From the cell containing the given text, extract its center point as [x, y] coordinate. 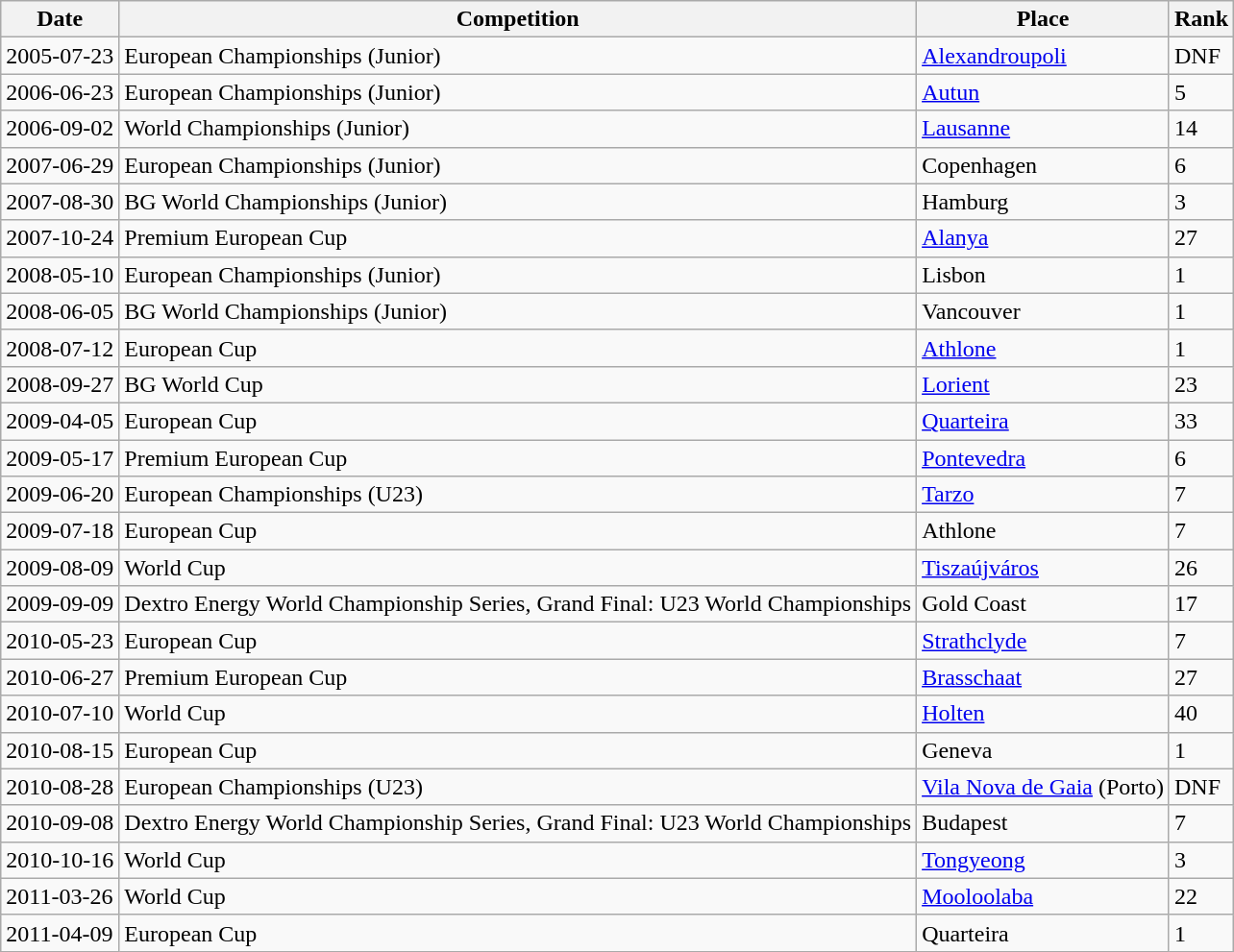
2009-06-20 [60, 495]
Budapest [1044, 823]
2007-10-24 [60, 238]
Geneva [1044, 750]
Gold Coast [1044, 604]
14 [1201, 129]
2007-06-29 [60, 165]
Holten [1044, 714]
Alexandroupoli [1044, 56]
2010-10-16 [60, 860]
Autun [1044, 92]
2007-08-30 [60, 202]
Pontevedra [1044, 458]
Rank [1201, 19]
26 [1201, 568]
2009-07-18 [60, 531]
2006-06-23 [60, 92]
BG World Cup [518, 384]
2009-08-09 [60, 568]
22 [1201, 896]
Alanya [1044, 238]
Date [60, 19]
2011-04-09 [60, 933]
5 [1201, 92]
Vancouver [1044, 311]
2011-03-26 [60, 896]
2006-09-02 [60, 129]
Lorient [1044, 384]
Tiszaújváros [1044, 568]
23 [1201, 384]
2010-08-15 [60, 750]
2005-07-23 [60, 56]
Tongyeong [1044, 860]
Strathclyde [1044, 641]
Vila Nova de Gaia (Porto) [1044, 787]
Tarzo [1044, 495]
2010-06-27 [60, 677]
2010-05-23 [60, 641]
Lisbon [1044, 275]
2008-09-27 [60, 384]
2010-08-28 [60, 787]
2009-04-05 [60, 421]
Mooloolaba [1044, 896]
2009-05-17 [60, 458]
World Championships (Junior) [518, 129]
2008-06-05 [60, 311]
40 [1201, 714]
17 [1201, 604]
33 [1201, 421]
Lausanne [1044, 129]
Hamburg [1044, 202]
2008-07-12 [60, 348]
2010-09-08 [60, 823]
Copenhagen [1044, 165]
Brasschaat [1044, 677]
Competition [518, 19]
2010-07-10 [60, 714]
2009-09-09 [60, 604]
Place [1044, 19]
2008-05-10 [60, 275]
